Output the [X, Y] coordinate of the center of the cell containing the given text.  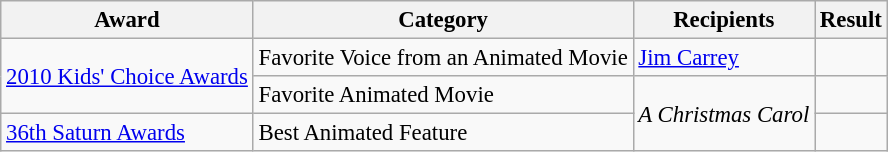
Result [852, 20]
Jim Carrey [724, 58]
A Christmas Carol [724, 114]
36th Saturn Awards [127, 133]
Recipients [724, 20]
Award [127, 20]
Best Animated Feature [443, 133]
2010 Kids' Choice Awards [127, 76]
Category [443, 20]
Favorite Voice from an Animated Movie [443, 58]
Favorite Animated Movie [443, 95]
